Output the (X, Y) coordinate of the center of the cell containing the given text.  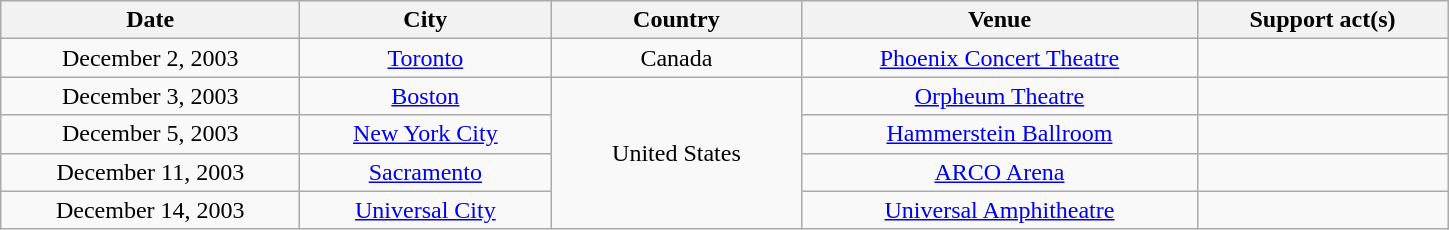
Country (676, 20)
Hammerstein Ballroom (1000, 134)
December 11, 2003 (150, 172)
Toronto (426, 58)
December 2, 2003 (150, 58)
Universal City (426, 210)
City (426, 20)
December 3, 2003 (150, 96)
Universal Amphitheatre (1000, 210)
Phoenix Concert Theatre (1000, 58)
Canada (676, 58)
Date (150, 20)
Boston (426, 96)
Venue (1000, 20)
Support act(s) (1322, 20)
December 14, 2003 (150, 210)
New York City (426, 134)
December 5, 2003 (150, 134)
United States (676, 153)
ARCO Arena (1000, 172)
Sacramento (426, 172)
Orpheum Theatre (1000, 96)
